Find where the given text appears and provide that cell's center as [x, y] coordinate. 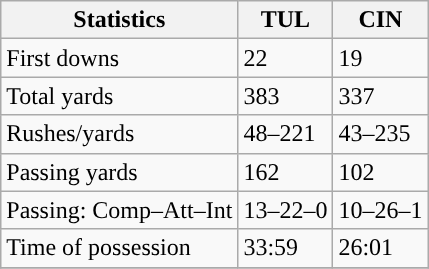
Total yards [120, 96]
Time of possession [120, 248]
383 [286, 96]
19 [380, 58]
43–235 [380, 134]
Passing yards [120, 172]
22 [286, 58]
Passing: Comp–Att–Int [120, 210]
48–221 [286, 134]
10–26–1 [380, 210]
33:59 [286, 248]
102 [380, 172]
Rushes/yards [120, 134]
TUL [286, 20]
13–22–0 [286, 210]
First downs [120, 58]
337 [380, 96]
CIN [380, 20]
26:01 [380, 248]
Statistics [120, 20]
162 [286, 172]
